Return (x, y) of the center of cell containing provided text 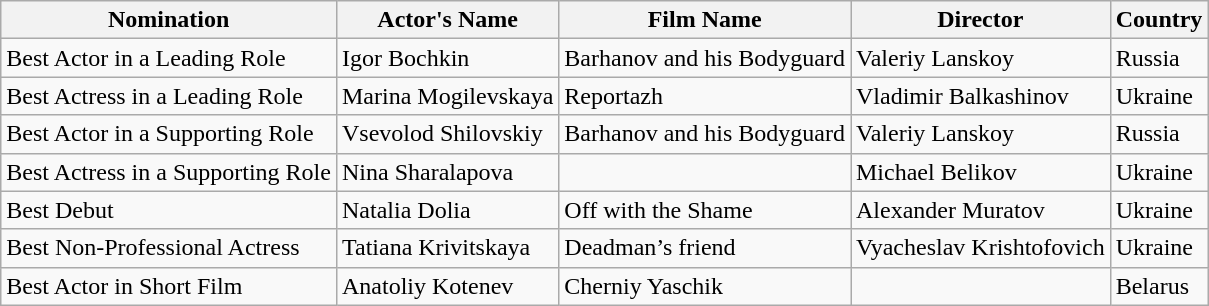
Best Actress in a Supporting Role (169, 172)
Best Non-Professional Actress (169, 248)
Best Actress in a Leading Role (169, 96)
Nomination (169, 20)
Belarus (1159, 286)
Deadman’s friend (705, 248)
Vladimir Balkashinov (980, 96)
Off with the Shame (705, 210)
Best Actor in Short Film (169, 286)
Marina Mogilevskaya (447, 96)
Reportazh (705, 96)
Country (1159, 20)
Natalia Dolia (447, 210)
Best Debut (169, 210)
Best Actor in a Supporting Role (169, 134)
Alexander Muratov (980, 210)
Director (980, 20)
Vyacheslav Krishtofovich (980, 248)
Nina Sharalapova (447, 172)
Cherniy Yaschik (705, 286)
Igor Bochkin (447, 58)
Best Actor in a Leading Role (169, 58)
Anatoliy Kotenev (447, 286)
Film Name (705, 20)
Tatiana Krivitskaya (447, 248)
Actor's Name (447, 20)
Vsevolod Shilovskiy (447, 134)
Michael Belikov (980, 172)
